Determine the (x, y) coordinate at the center of the cell enclosing the given text.  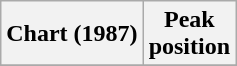
Chart (1987) (72, 34)
Peakposition (189, 34)
